Pinpoint the cell where the given text exists, returning its (X, Y) midpoint coordinate. 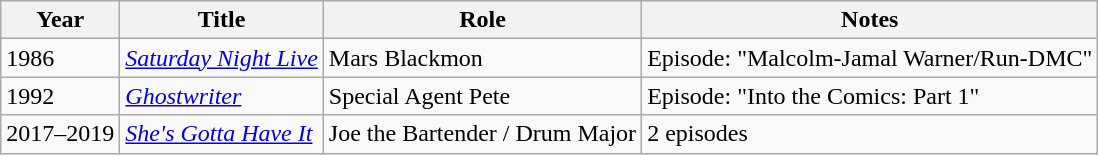
She's Gotta Have It (222, 134)
Notes (870, 20)
Joe the Bartender / Drum Major (482, 134)
2017–2019 (60, 134)
2 episodes (870, 134)
1992 (60, 96)
Title (222, 20)
1986 (60, 58)
Special Agent Pete (482, 96)
Episode: "Into the Comics: Part 1" (870, 96)
Saturday Night Live (222, 58)
Mars Blackmon (482, 58)
Episode: "Malcolm-Jamal Warner/Run-DMC" (870, 58)
Year (60, 20)
Ghostwriter (222, 96)
Role (482, 20)
